Return [X, Y] of the center of cell containing provided text 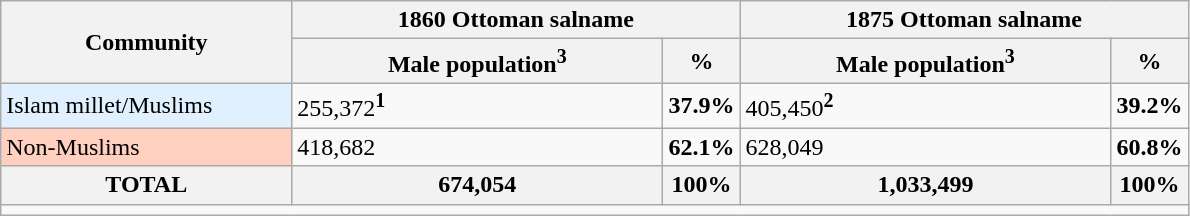
405,4502 [926, 106]
628,049 [926, 147]
37.9% [702, 106]
60.8% [1150, 147]
1860 Ottoman salname [516, 20]
Islam millet/Muslims [146, 106]
TOTAL [146, 185]
62.1% [702, 147]
1875 Ottoman salname [964, 20]
674,054 [478, 185]
Community [146, 42]
1,033,499 [926, 185]
255,3721 [478, 106]
418,682 [478, 147]
39.2% [1150, 106]
Non-Muslims [146, 147]
